Pinpoint the cell where the given text exists, returning its [x, y] midpoint coordinate. 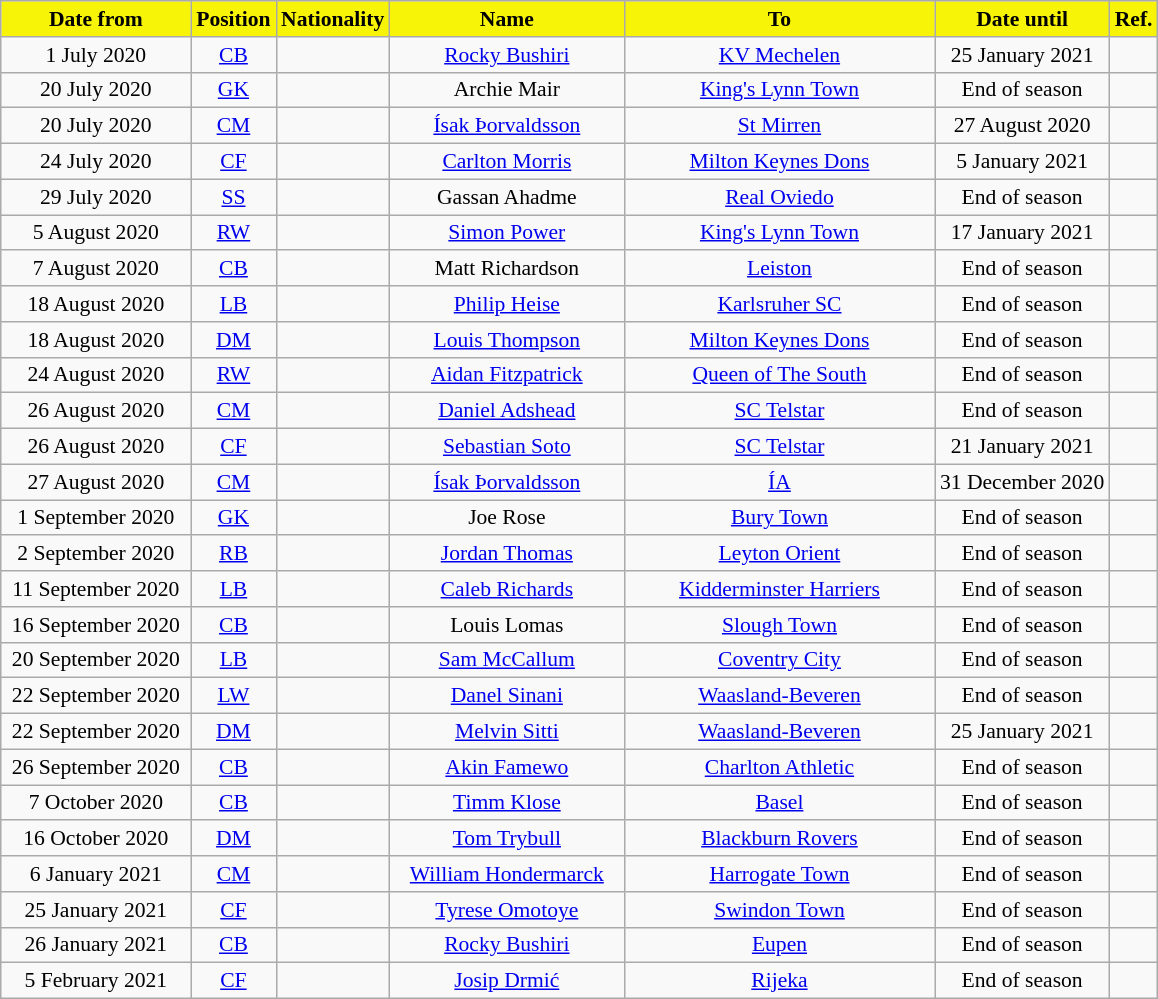
Caleb Richards [506, 589]
Position [234, 19]
2 September 2020 [96, 554]
Simon Power [506, 233]
1 September 2020 [96, 518]
Queen of The South [779, 375]
Josip Drmić [506, 981]
Gassan Ahadme [506, 197]
Basel [779, 803]
20 September 2020 [96, 660]
Akin Famewo [506, 767]
Archie Mair [506, 90]
29 July 2020 [96, 197]
5 August 2020 [96, 233]
21 January 2021 [1022, 447]
31 December 2020 [1022, 482]
Date until [1022, 19]
Date from [96, 19]
St Mirren [779, 126]
Nationality [332, 19]
Jordan Thomas [506, 554]
Aidan Fitzpatrick [506, 375]
Karlsruher SC [779, 304]
Ref. [1134, 19]
Name [506, 19]
Carlton Morris [506, 162]
Tom Trybull [506, 839]
Melvin Sitti [506, 732]
Slough Town [779, 625]
24 August 2020 [96, 375]
KV Mechelen [779, 55]
RB [234, 554]
Leiston [779, 269]
Swindon Town [779, 910]
Blackburn Rovers [779, 839]
Kidderminster Harriers [779, 589]
Coventry City [779, 660]
5 February 2021 [96, 981]
SS [234, 197]
16 October 2020 [96, 839]
Charlton Athletic [779, 767]
William Hondermarck [506, 874]
LW [234, 696]
Tyrese Omotoye [506, 910]
Timm Klose [506, 803]
5 January 2021 [1022, 162]
7 October 2020 [96, 803]
ÍA [779, 482]
7 August 2020 [96, 269]
Bury Town [779, 518]
Danel Sinani [506, 696]
Matt Richardson [506, 269]
Rijeka [779, 981]
Louis Lomas [506, 625]
To [779, 19]
Sebastian Soto [506, 447]
1 July 2020 [96, 55]
6 January 2021 [96, 874]
Harrogate Town [779, 874]
Sam McCallum [506, 660]
16 September 2020 [96, 625]
11 September 2020 [96, 589]
Philip Heise [506, 304]
24 July 2020 [96, 162]
17 January 2021 [1022, 233]
Louis Thompson [506, 340]
26 September 2020 [96, 767]
Real Oviedo [779, 197]
Daniel Adshead [506, 411]
Joe Rose [506, 518]
Eupen [779, 945]
26 January 2021 [96, 945]
Leyton Orient [779, 554]
